Determine the (X, Y) coordinate at the center of the cell enclosing the given text.  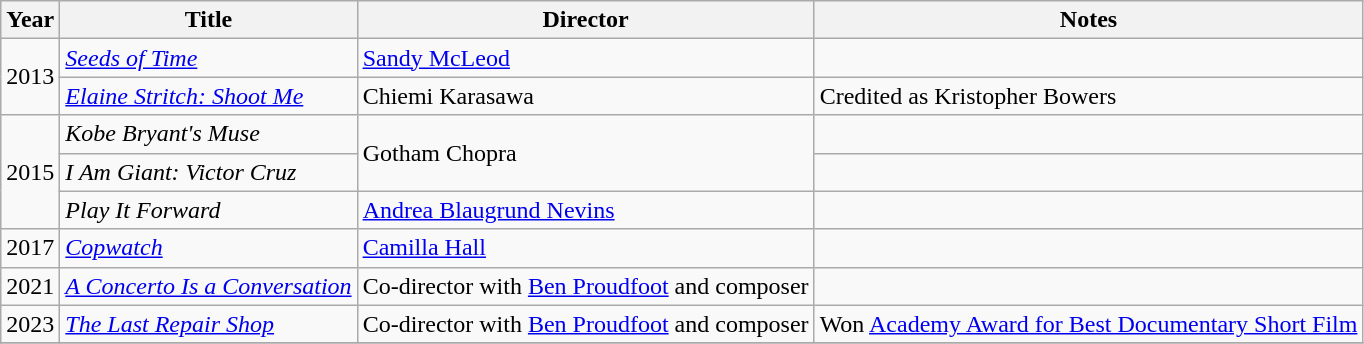
Play It Forward (208, 210)
2017 (30, 248)
Copwatch (208, 248)
Camilla Hall (586, 248)
Credited as Kristopher Bowers (1088, 96)
A Concerto Is a Conversation (208, 286)
Andrea Blaugrund Nevins (586, 210)
Kobe Bryant's Muse (208, 134)
Won Academy Award for Best Documentary Short Film (1088, 324)
2021 (30, 286)
Title (208, 20)
Chiemi Karasawa (586, 96)
Gotham Chopra (586, 153)
Notes (1088, 20)
Seeds of Time (208, 58)
I Am Giant: Victor Cruz (208, 172)
Sandy McLeod (586, 58)
2013 (30, 77)
2015 (30, 172)
Year (30, 20)
2023 (30, 324)
Elaine Stritch: Shoot Me (208, 96)
Director (586, 20)
The Last Repair Shop (208, 324)
